Return (X, Y) of the center of cell containing provided text 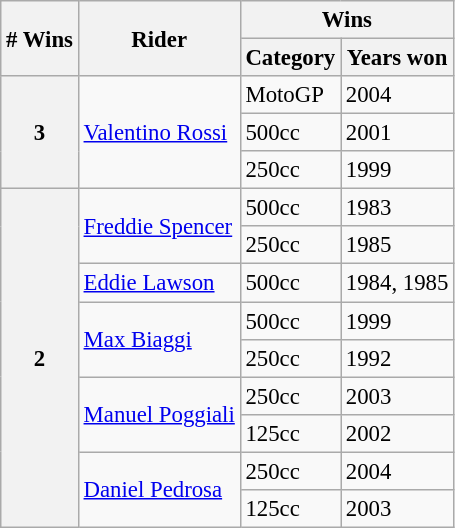
2002 (398, 433)
Valentino Rossi (159, 132)
MotoGP (290, 95)
Wins (347, 20)
1983 (398, 208)
# Wins (40, 38)
Eddie Lawson (159, 283)
Manuel Poggiali (159, 414)
Daniel Pedrosa (159, 490)
1992 (398, 358)
Category (290, 58)
2 (40, 358)
Max Biaggi (159, 340)
Rider (159, 38)
3 (40, 132)
1985 (398, 245)
2001 (398, 133)
Freddie Spencer (159, 226)
1984, 1985 (398, 283)
Years won (398, 58)
